Find where the given text appears and provide that cell's center as (x, y) coordinate. 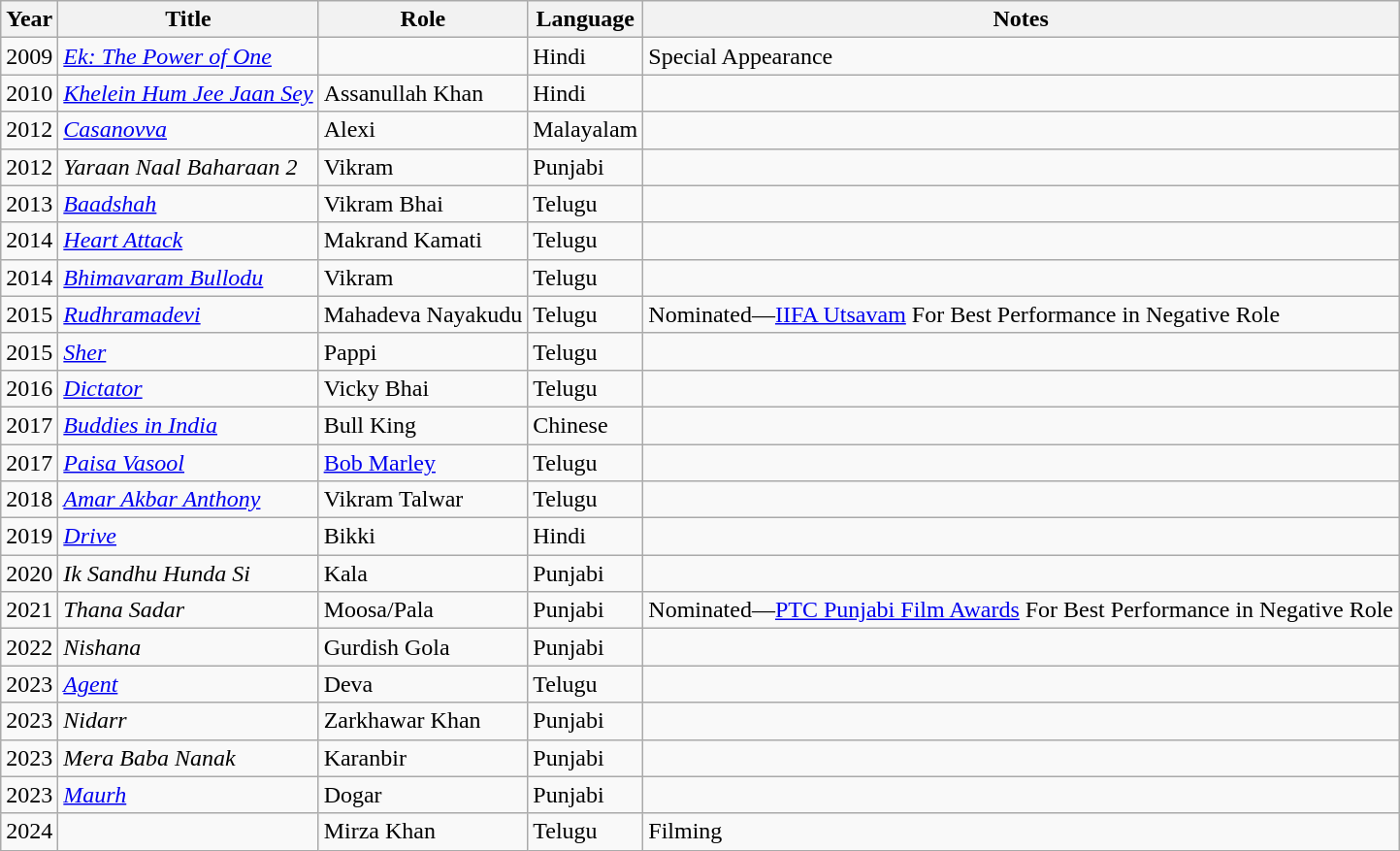
Chinese (586, 425)
Nominated—PTC Punjabi Film Awards For Best Performance in Negative Role (1021, 610)
Moosa/Pala (423, 610)
Dogar (423, 795)
2009 (29, 56)
Sher (188, 351)
Mirza Khan (423, 832)
2022 (29, 647)
Mera Baba Nanak (188, 758)
Gurdish Gola (423, 647)
Ik Sandhu Hunda Si (188, 573)
2021 (29, 610)
Thana Sadar (188, 610)
Vikram Talwar (423, 500)
Deva (423, 684)
Zarkhawar Khan (423, 721)
Language (586, 19)
Kala (423, 573)
Bikki (423, 537)
Filming (1021, 832)
2020 (29, 573)
Mahadeva Nayakudu (423, 314)
Alexi (423, 130)
Amar Akbar Anthony (188, 500)
Title (188, 19)
Ek: The Power of One (188, 56)
Agent (188, 684)
Vikram Bhai (423, 204)
Role (423, 19)
Bhimavaram Bullodu (188, 278)
Karanbir (423, 758)
Baadshah (188, 204)
Nidarr (188, 721)
Bull King (423, 425)
Maurh (188, 795)
2018 (29, 500)
Khelein Hum Jee Jaan Sey (188, 93)
Malayalam (586, 130)
Makrand Kamati (423, 241)
Year (29, 19)
Nishana (188, 647)
Rudhramadevi (188, 314)
Yaraan Naal Baharaan 2 (188, 167)
2024 (29, 832)
Notes (1021, 19)
Nominated—IIFA Utsavam For Best Performance in Negative Role (1021, 314)
2016 (29, 388)
Pappi (423, 351)
Buddies in India (188, 425)
2019 (29, 537)
Bob Marley (423, 463)
Vicky Bhai (423, 388)
Casanovva (188, 130)
Paisa Vasool (188, 463)
2013 (29, 204)
Heart Attack (188, 241)
Assanullah Khan (423, 93)
Special Appearance (1021, 56)
Dictator (188, 388)
2010 (29, 93)
Drive (188, 537)
